Extract the (X, Y) coordinate from the center of the cell holding the provided text.  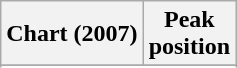
Chart (2007) (72, 34)
Peakposition (189, 34)
